For the text-containing cell, return its midpoint in [x, y] coordinate format. 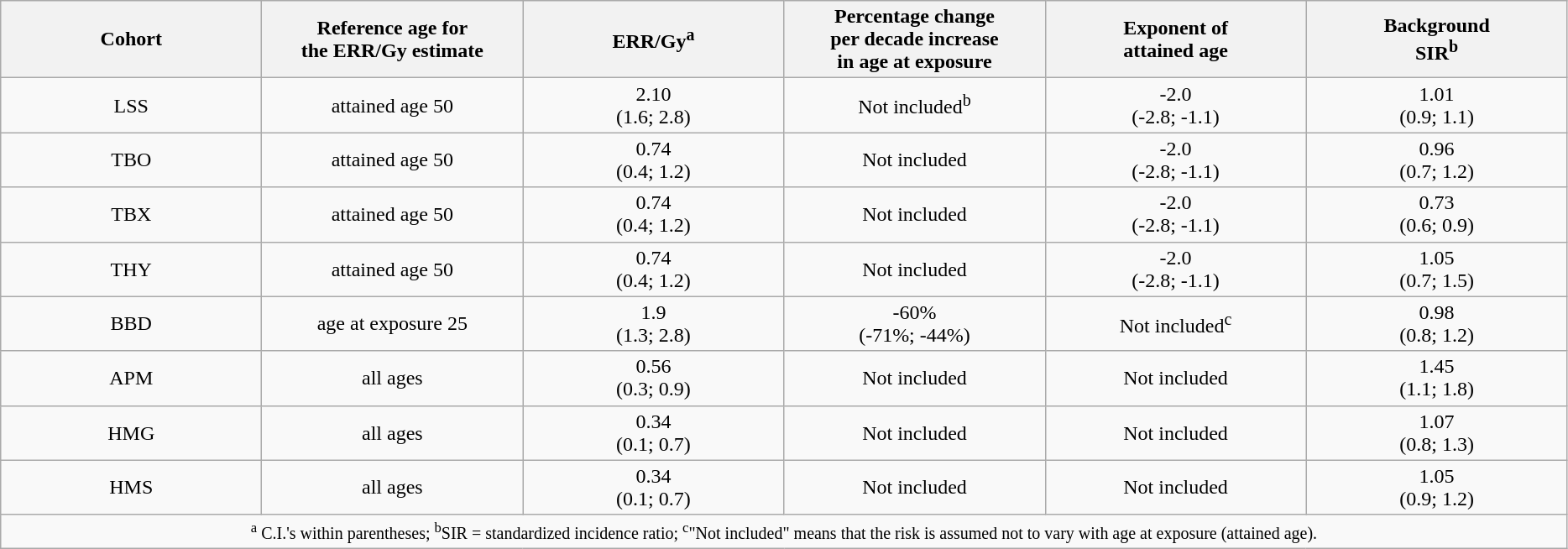
HMS [131, 487]
1.07(0.8; 1.3) [1437, 433]
Cohort [131, 39]
Exponent ofattained age [1175, 39]
1.05(0.7; 1.5) [1437, 269]
0.73(0.6; 0.9) [1437, 215]
TBO [131, 159]
Reference age forthe ERR/Gy estimate [393, 39]
ERR/Gya [653, 39]
0.96(0.7; 1.2) [1437, 159]
0.98(0.8; 1.2) [1437, 324]
0.56(0.3; 0.9) [653, 378]
-60%(-71%; -44%) [915, 324]
TBX [131, 215]
age at exposure 25 [393, 324]
BackgroundSIRb [1437, 39]
1.9(1.3; 2.8) [653, 324]
Not includedb [915, 106]
LSS [131, 106]
Percentage changeper decade increasein age at exposure [915, 39]
1.05(0.9; 1.2) [1437, 487]
Not includedc [1175, 324]
BBD [131, 324]
2.10(1.6; 2.8) [653, 106]
APM [131, 378]
HMG [131, 433]
THY [131, 269]
1.01(0.9; 1.1) [1437, 106]
1.45(1.1; 1.8) [1437, 378]
